Determine the [x, y] coordinate at the center of the cell enclosing the given text.  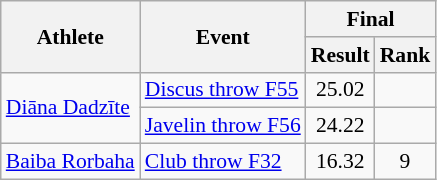
Final [370, 19]
9 [406, 162]
Javelin throw F56 [223, 126]
Discus throw F55 [223, 90]
Event [223, 36]
25.02 [340, 90]
Result [340, 55]
16.32 [340, 162]
Baiba Rorbaha [70, 162]
Diāna Dadzīte [70, 108]
Athlete [70, 36]
Club throw F32 [223, 162]
Rank [406, 55]
24.22 [340, 126]
